From the cell containing the given text, extract its center point as (x, y) coordinate. 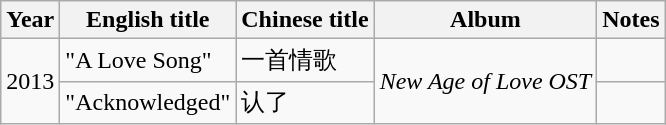
2013 (30, 82)
"Acknowledged" (148, 102)
English title (148, 20)
New Age of Love OST (486, 82)
Album (486, 20)
认了 (305, 102)
Notes (631, 20)
Year (30, 20)
Chinese title (305, 20)
一首情歌 (305, 60)
"A Love Song" (148, 60)
